Provide the [X, Y] coordinate of the cell's center where the given text is located.  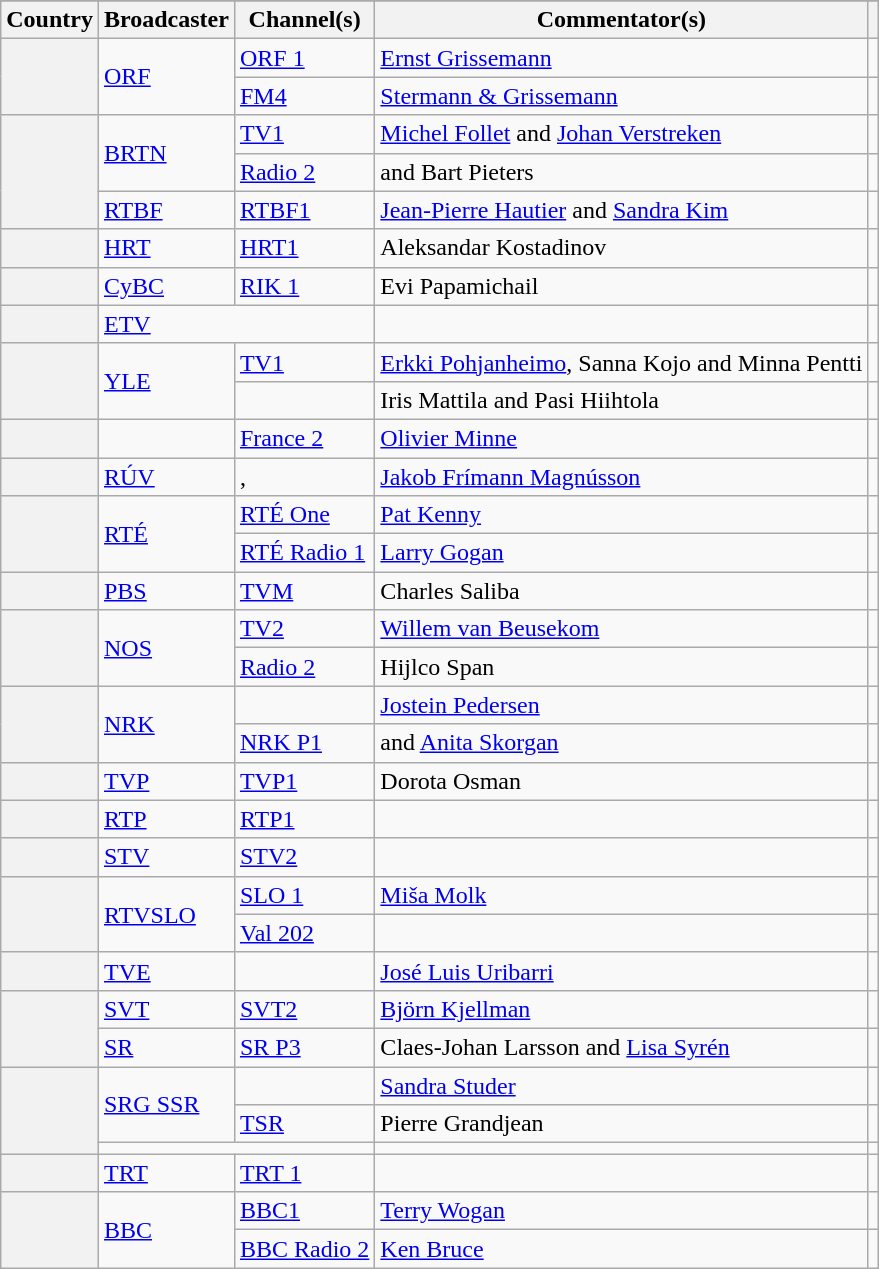
Jostein Pedersen [622, 705]
TSR [304, 1124]
ORF 1 [304, 58]
BBC Radio 2 [304, 1249]
RTBF1 [304, 210]
BBC1 [304, 1211]
RTVSLO [166, 914]
RTP [166, 819]
Dorota Osman [622, 781]
Pat Kenny [622, 515]
Erkki Pohjanheimo, Sanna Kojo and Minna Pentti [622, 362]
Terry Wogan [622, 1211]
Iris Mattila and Pasi Hiihtola [622, 400]
TVP [166, 781]
Charles Saliba [622, 591]
Country [50, 20]
Larry Gogan [622, 553]
FM4 [304, 96]
HRT [166, 248]
Ken Bruce [622, 1249]
Jakob Frímann Magnússon [622, 477]
RIK 1 [304, 286]
Pierre Grandjean [622, 1124]
Claes-Johan Larsson and Lisa Syrén [622, 1047]
Willem van Beusekom [622, 629]
TVP1 [304, 781]
ORF [166, 77]
Commentator(s) [622, 20]
NOS [166, 648]
Stermann & Grissemann [622, 96]
PBS [166, 591]
RTÉ [166, 534]
and Anita Skorgan [622, 743]
SRG SSR [166, 1104]
Broadcaster [166, 20]
STV [166, 857]
NRK P1 [304, 743]
Evi Papamichail [622, 286]
RÚV [166, 477]
TVE [166, 971]
Miša Molk [622, 895]
Aleksandar Kostadinov [622, 248]
Val 202 [304, 933]
SVT2 [304, 1009]
RTÉ One [304, 515]
and Bart Pieters [622, 172]
Ernst Grissemann [622, 58]
RTBF [166, 210]
Michel Follet and Johan Verstreken [622, 134]
SLO 1 [304, 895]
Channel(s) [304, 20]
RTP1 [304, 819]
BBC [166, 1230]
, [304, 477]
YLE [166, 381]
TV2 [304, 629]
France 2 [304, 438]
TRT 1 [304, 1173]
NRK [166, 724]
RTÉ Radio 1 [304, 553]
HRT1 [304, 248]
Olivier Minne [622, 438]
José Luis Uribarri [622, 971]
Björn Kjellman [622, 1009]
CyBC [166, 286]
Hijlco Span [622, 667]
TVM [304, 591]
Sandra Studer [622, 1085]
SR [166, 1047]
Jean-Pierre Hautier and Sandra Kim [622, 210]
SR P3 [304, 1047]
SVT [166, 1009]
BRTN [166, 153]
TRT [166, 1173]
STV2 [304, 857]
ETV [236, 324]
